Locate the cell with the specified text and output its (X, Y) center coordinate. 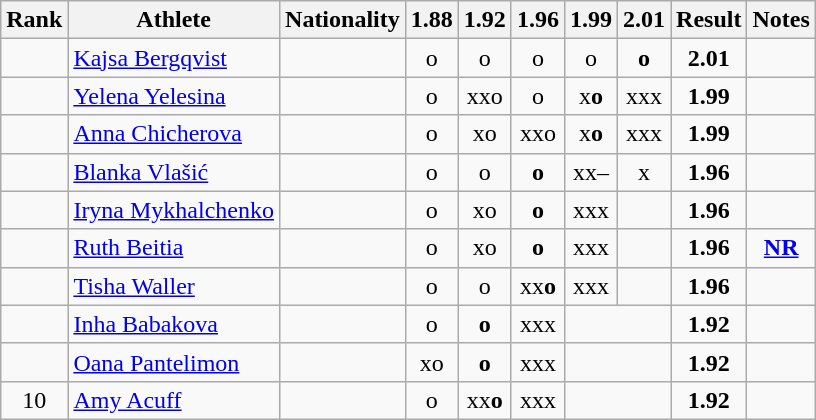
Amy Acuff (174, 400)
Inha Babakova (174, 324)
Blanka Vlašić (174, 172)
Nationality (343, 20)
Ruth Beitia (174, 248)
NR (781, 248)
Rank (34, 20)
10 (34, 400)
Notes (781, 20)
Tisha Waller (174, 286)
Oana Pantelimon (174, 362)
x (644, 172)
Anna Chicherova (174, 134)
Result (709, 20)
Yelena Yelesina (174, 96)
Athlete (174, 20)
xx– (590, 172)
1.88 (432, 20)
Kajsa Bergqvist (174, 58)
Iryna Mykhalchenko (174, 210)
